From the cell containing the given text, extract its center point as (X, Y) coordinate. 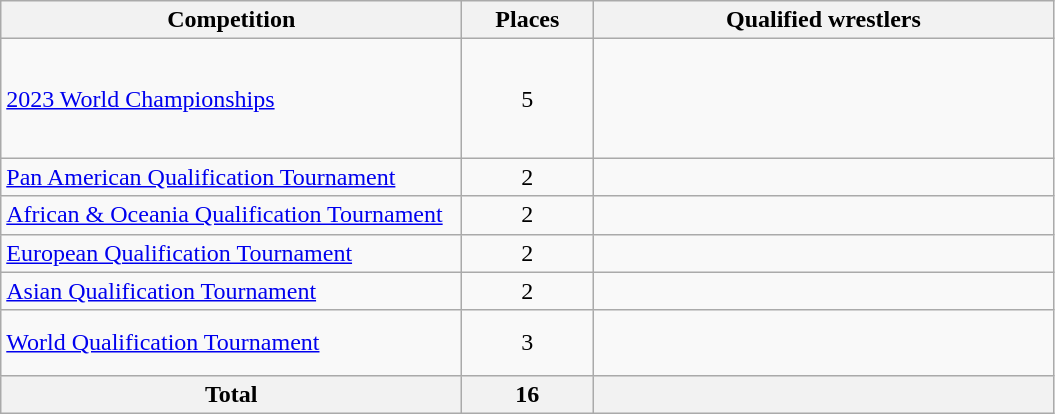
Pan American Qualification Tournament (232, 177)
3 (528, 342)
Places (528, 20)
Asian Qualification Tournament (232, 291)
World Qualification Tournament (232, 342)
2023 World Championships (232, 98)
Total (232, 394)
Competition (232, 20)
European Qualification Tournament (232, 253)
African & Oceania Qualification Tournament (232, 215)
Qualified wrestlers (824, 20)
16 (528, 394)
5 (528, 98)
